Find where the given text appears and provide that cell's center as (X, Y) coordinate. 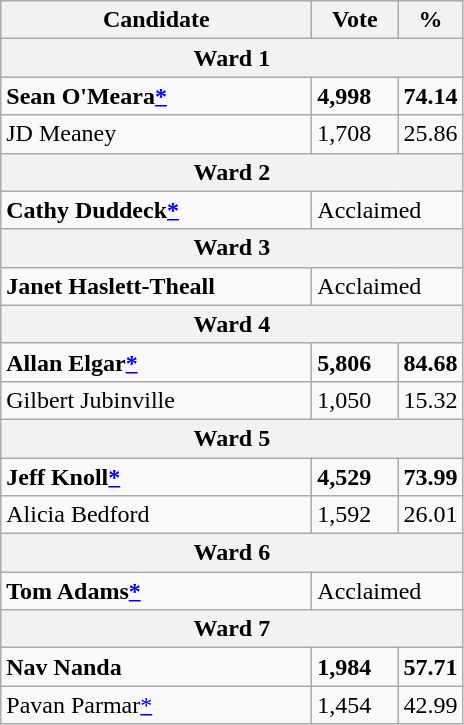
5,806 (355, 362)
Janet Haslett-Theall (156, 286)
73.99 (430, 477)
57.71 (430, 667)
Sean O'Meara* (156, 96)
Vote (355, 20)
1,050 (355, 400)
Ward 2 (232, 172)
Gilbert Jubinville (156, 400)
Allan Elgar* (156, 362)
Pavan Parmar* (156, 705)
1,454 (355, 705)
4,529 (355, 477)
Ward 3 (232, 248)
Ward 5 (232, 438)
Ward 1 (232, 58)
74.14 (430, 96)
1,708 (355, 134)
% (430, 20)
Cathy Duddeck* (156, 210)
Jeff Knoll* (156, 477)
26.01 (430, 515)
Ward 6 (232, 553)
1,984 (355, 667)
84.68 (430, 362)
15.32 (430, 400)
Alicia Bedford (156, 515)
42.99 (430, 705)
Nav Nanda (156, 667)
Tom Adams* (156, 591)
1,592 (355, 515)
4,998 (355, 96)
25.86 (430, 134)
JD Meaney (156, 134)
Candidate (156, 20)
Ward 4 (232, 324)
Ward 7 (232, 629)
